Search for the cell housing the specified text and yield its (x, y) center coordinate. 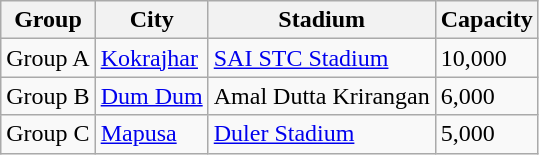
Amal Dutta Krirangan (322, 96)
Group B (48, 96)
Stadium (322, 20)
6,000 (486, 96)
Mapusa (152, 134)
Group C (48, 134)
Duler Stadium (322, 134)
Dum Dum (152, 96)
Group A (48, 58)
Capacity (486, 20)
Group (48, 20)
SAI STC Stadium (322, 58)
Kokrajhar (152, 58)
10,000 (486, 58)
5,000 (486, 134)
City (152, 20)
